Output the [x, y] coordinate of the center of the cell containing the given text.  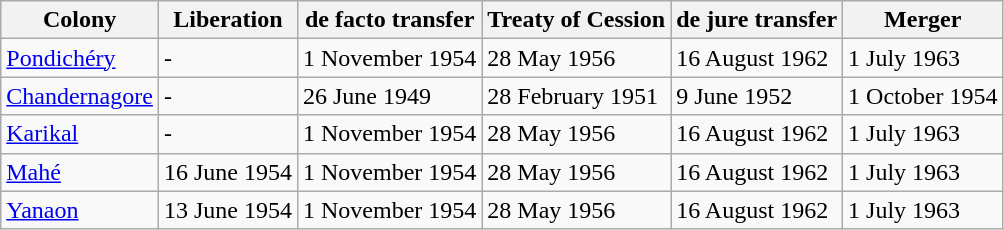
Yanaon [80, 210]
13 June 1954 [228, 210]
Karikal [80, 134]
26 June 1949 [389, 96]
de jure transfer [757, 20]
9 June 1952 [757, 96]
Chandernagore [80, 96]
Treaty of Cession [576, 20]
16 June 1954 [228, 172]
Liberation [228, 20]
de facto transfer [389, 20]
Merger [923, 20]
Colony [80, 20]
Pondichéry [80, 58]
Mahé [80, 172]
28 February 1951 [576, 96]
1 October 1954 [923, 96]
